Return the (X, Y) coordinate for the center point of the cell that contains the specified text.  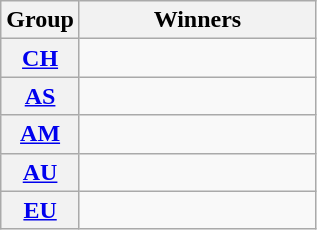
Winners (197, 20)
EU (40, 210)
AU (40, 172)
AM (40, 134)
AS (40, 96)
CH (40, 58)
Group (40, 20)
